Identify which cell holds the provided text, then report its [X, Y] central coordinate. 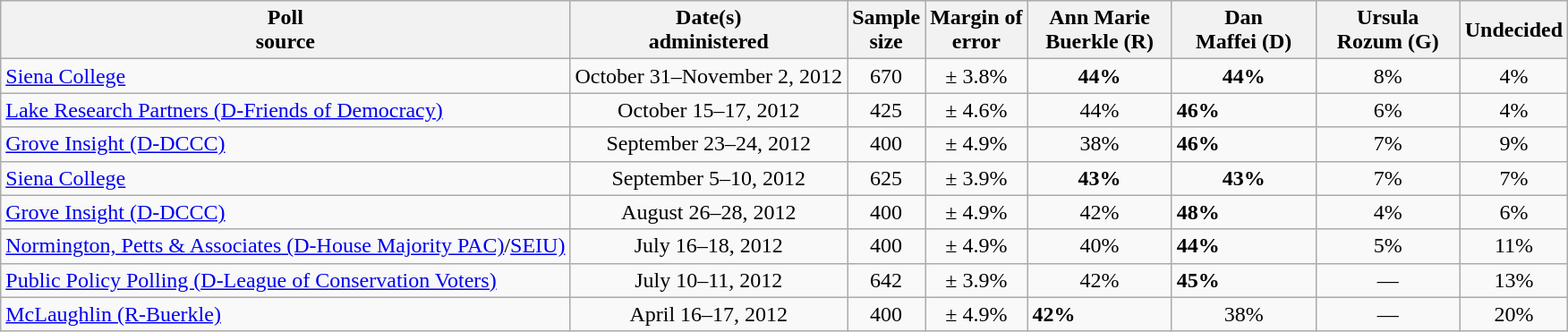
8% [1387, 76]
425 [886, 110]
642 [886, 280]
Pollsource [285, 30]
Undecided [1513, 30]
April 16–17, 2012 [709, 314]
48% [1244, 212]
July 16–18, 2012 [709, 246]
October 31–November 2, 2012 [709, 76]
DanMaffei (D) [1244, 30]
20% [1513, 314]
UrsulaRozum (G) [1387, 30]
5% [1387, 246]
Normington, Petts & Associates (D-House Majority PAC)/SEIU) [285, 246]
Margin oferror [976, 30]
± 3.8% [976, 76]
Date(s)administered [709, 30]
September 5–10, 2012 [709, 178]
McLaughlin (R-Buerkle) [285, 314]
Public Policy Polling (D-League of Conservation Voters) [285, 280]
11% [1513, 246]
13% [1513, 280]
October 15–17, 2012 [709, 110]
45% [1244, 280]
670 [886, 76]
9% [1513, 144]
Ann MarieBuerkle (R) [1099, 30]
August 26–28, 2012 [709, 212]
Lake Research Partners (D-Friends of Democracy) [285, 110]
40% [1099, 246]
July 10–11, 2012 [709, 280]
Samplesize [886, 30]
September 23–24, 2012 [709, 144]
± 4.6% [976, 110]
625 [886, 178]
